Determine the [X, Y] coordinate at the center of the cell enclosing the given text.  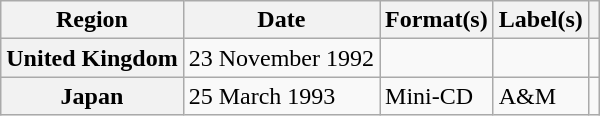
United Kingdom [92, 58]
23 November 1992 [281, 58]
25 March 1993 [281, 96]
Japan [92, 96]
A&M [540, 96]
Label(s) [540, 20]
Format(s) [437, 20]
Region [92, 20]
Date [281, 20]
Mini-CD [437, 96]
